Search for the cell housing the specified text and yield its [X, Y] center coordinate. 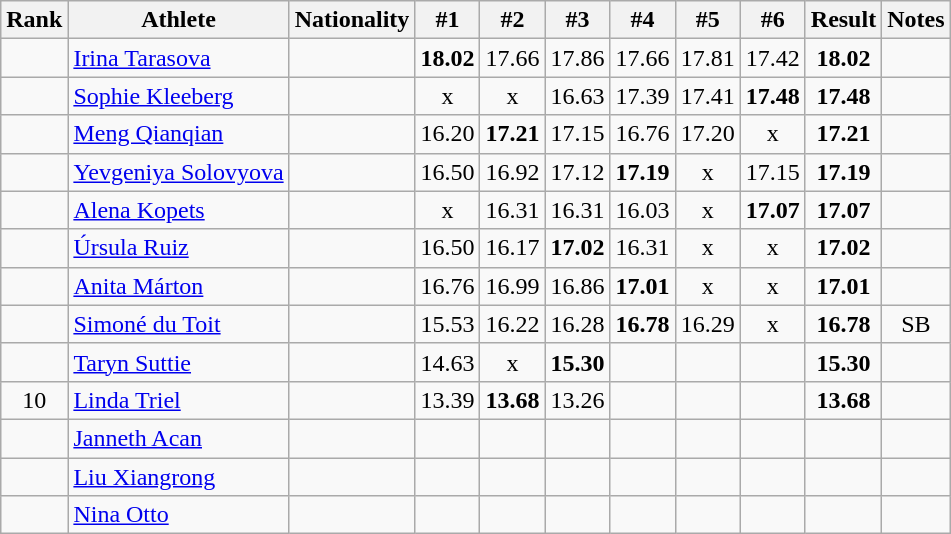
SB [916, 324]
Alena Kopets [178, 210]
16.63 [578, 96]
#5 [708, 20]
Anita Márton [178, 286]
Nationality [352, 20]
Meng Qianqian [178, 134]
17.42 [772, 58]
Úrsula Ruiz [178, 248]
Sophie Kleeberg [178, 96]
#6 [772, 20]
17.12 [578, 172]
Notes [916, 20]
Liu Xiangrong [178, 477]
Simoné du Toit [178, 324]
16.99 [512, 286]
16.92 [512, 172]
16.28 [578, 324]
Linda Triel [178, 400]
16.17 [512, 248]
Janneth Acan [178, 438]
13.26 [578, 400]
13.39 [448, 400]
17.86 [578, 58]
17.39 [642, 96]
16.03 [642, 210]
#1 [448, 20]
#3 [578, 20]
#2 [512, 20]
17.81 [708, 58]
16.86 [578, 286]
Nina Otto [178, 515]
Taryn Suttie [178, 362]
16.20 [448, 134]
Rank [34, 20]
14.63 [448, 362]
16.22 [512, 324]
16.29 [708, 324]
Yevgeniya Solovyova [178, 172]
Irina Tarasova [178, 58]
#4 [642, 20]
10 [34, 400]
Result [843, 20]
17.20 [708, 134]
17.41 [708, 96]
Athlete [178, 20]
15.53 [448, 324]
